For the text-containing cell, return its midpoint in [x, y] coordinate format. 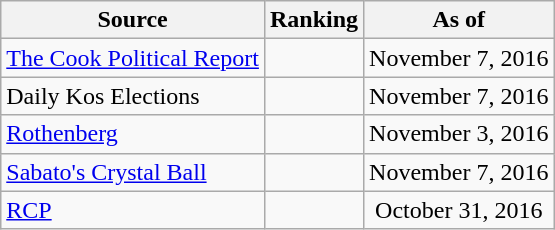
Ranking [314, 20]
The Cook Political Report [133, 58]
RCP [133, 210]
Daily Kos Elections [133, 96]
October 31, 2016 [459, 210]
Source [133, 20]
As of [459, 20]
Rothenberg [133, 134]
Sabato's Crystal Ball [133, 172]
November 3, 2016 [459, 134]
